Pinpoint the cell where the given text exists, returning its [x, y] midpoint coordinate. 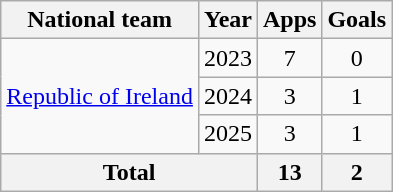
Republic of Ireland [100, 96]
2025 [228, 134]
Apps [289, 20]
Year [228, 20]
7 [289, 58]
National team [100, 20]
2023 [228, 58]
2024 [228, 96]
0 [357, 58]
2 [357, 172]
13 [289, 172]
Goals [357, 20]
Total [130, 172]
